Find where the given text appears and provide that cell's center as [X, Y] coordinate. 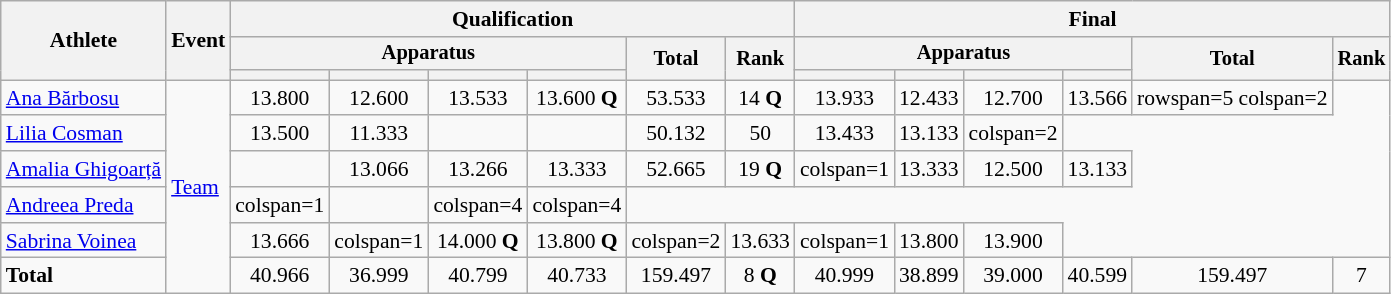
14.000 Q [478, 241]
13.900 [1012, 241]
39.000 [1012, 276]
50 [760, 134]
12.433 [928, 98]
36.999 [378, 276]
13.433 [844, 134]
8 Q [760, 276]
Andreea Preda [84, 205]
Amalia Ghigoarță [84, 169]
rowspan=5 colspan=2 [1232, 98]
Team [198, 187]
40.733 [576, 276]
40.799 [478, 276]
13.666 [280, 241]
19 Q [760, 169]
7 [1362, 276]
13.633 [760, 241]
40.999 [844, 276]
38.899 [928, 276]
13.500 [280, 134]
50.132 [676, 134]
13.066 [378, 169]
14 Q [760, 98]
12.500 [1012, 169]
Final [1092, 19]
Sabrina Voinea [84, 241]
Ana Bărbosu [84, 98]
12.700 [1012, 98]
13.600 Q [576, 98]
40.966 [280, 276]
11.333 [378, 134]
40.599 [1098, 276]
13.266 [478, 169]
13.933 [844, 98]
Event [198, 40]
53.533 [676, 98]
12.600 [378, 98]
13.533 [478, 98]
Athlete [84, 40]
13.800 Q [576, 241]
52.665 [676, 169]
13.566 [1098, 98]
Qualification [512, 19]
Lilia Cosman [84, 134]
